Scan for the cell matching the given text and deliver its (X, Y) coordinate at center. 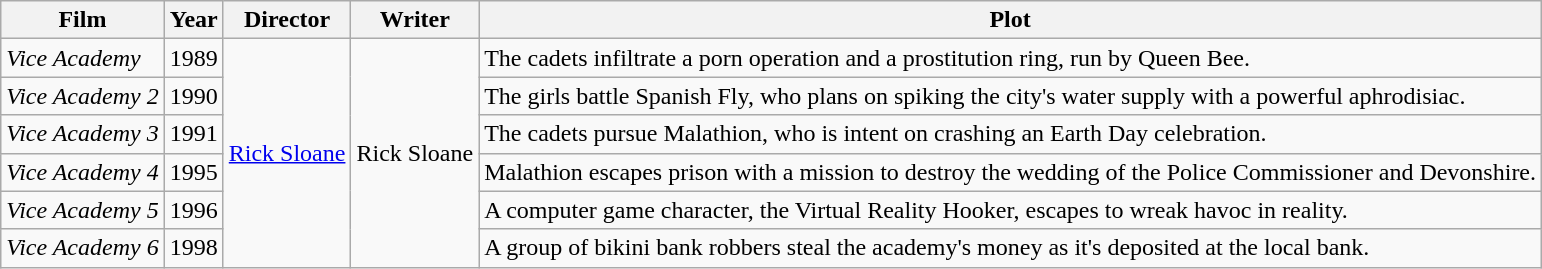
1995 (194, 172)
Director (287, 20)
Film (82, 20)
Vice Academy 6 (82, 248)
Vice Academy 5 (82, 210)
A computer game character, the Virtual Reality Hooker, escapes to wreak havoc in reality. (1010, 210)
1990 (194, 96)
The girls battle Spanish Fly, who plans on spiking the city's water supply with a powerful aphrodisiac. (1010, 96)
1991 (194, 134)
1998 (194, 248)
The cadets infiltrate a porn operation and a prostitution ring, run by Queen Bee. (1010, 58)
Writer (415, 20)
Year (194, 20)
1989 (194, 58)
Plot (1010, 20)
The cadets pursue Malathion, who is intent on crashing an Earth Day celebration. (1010, 134)
A group of bikini bank robbers steal the academy's money as it's deposited at the local bank. (1010, 248)
Vice Academy 4 (82, 172)
Malathion escapes prison with a mission to destroy the wedding of the Police Commissioner and Devonshire. (1010, 172)
1996 (194, 210)
Vice Academy (82, 58)
Vice Academy 2 (82, 96)
Vice Academy 3 (82, 134)
